Provide the (X, Y) coordinate of the cell's center where the given text is located.  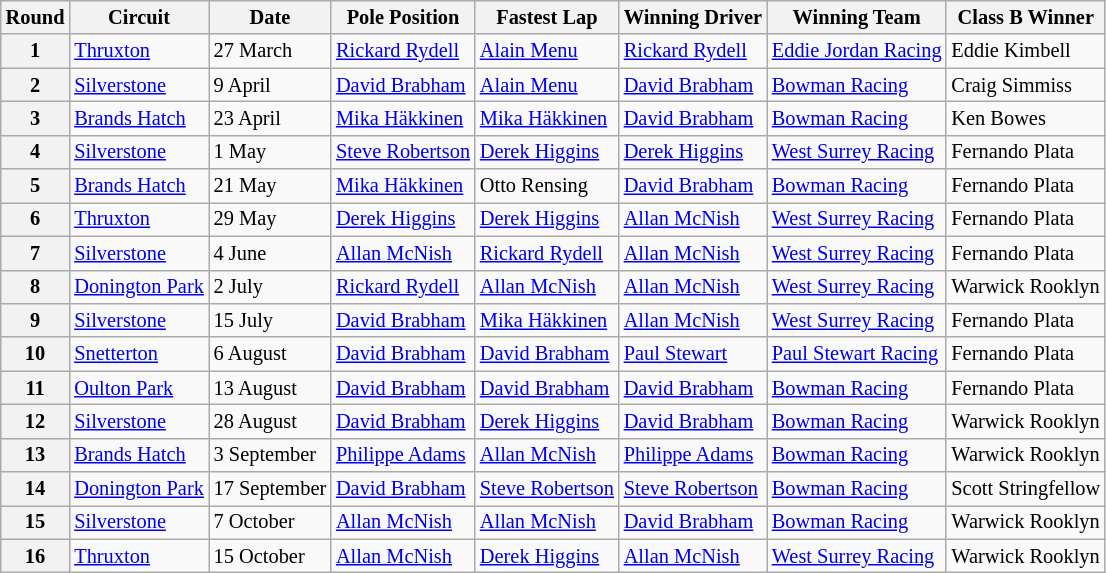
Otto Rensing (547, 186)
6 August (270, 354)
29 May (270, 219)
13 August (270, 388)
7 (36, 253)
4 (36, 152)
Ken Bowes (1026, 118)
16 (36, 556)
Paul Stewart (693, 354)
Pole Position (403, 17)
12 (36, 421)
15 July (270, 320)
9 April (270, 85)
Paul Stewart Racing (857, 354)
Oulton Park (138, 388)
15 October (270, 556)
1 (36, 51)
7 October (270, 522)
14 (36, 489)
Eddie Jordan Racing (857, 51)
5 (36, 186)
10 (36, 354)
Round (36, 17)
2 July (270, 287)
2 (36, 85)
Snetterton (138, 354)
15 (36, 522)
17 September (270, 489)
28 August (270, 421)
3 September (270, 455)
Scott Stringfellow (1026, 489)
3 (36, 118)
Date (270, 17)
Circuit (138, 17)
Winning Team (857, 17)
9 (36, 320)
1 May (270, 152)
4 June (270, 253)
Eddie Kimbell (1026, 51)
13 (36, 455)
23 April (270, 118)
21 May (270, 186)
Winning Driver (693, 17)
Craig Simmiss (1026, 85)
8 (36, 287)
27 March (270, 51)
Fastest Lap (547, 17)
6 (36, 219)
11 (36, 388)
Class B Winner (1026, 17)
